Provide the [X, Y] coordinate of the cell's center where the given text is located.  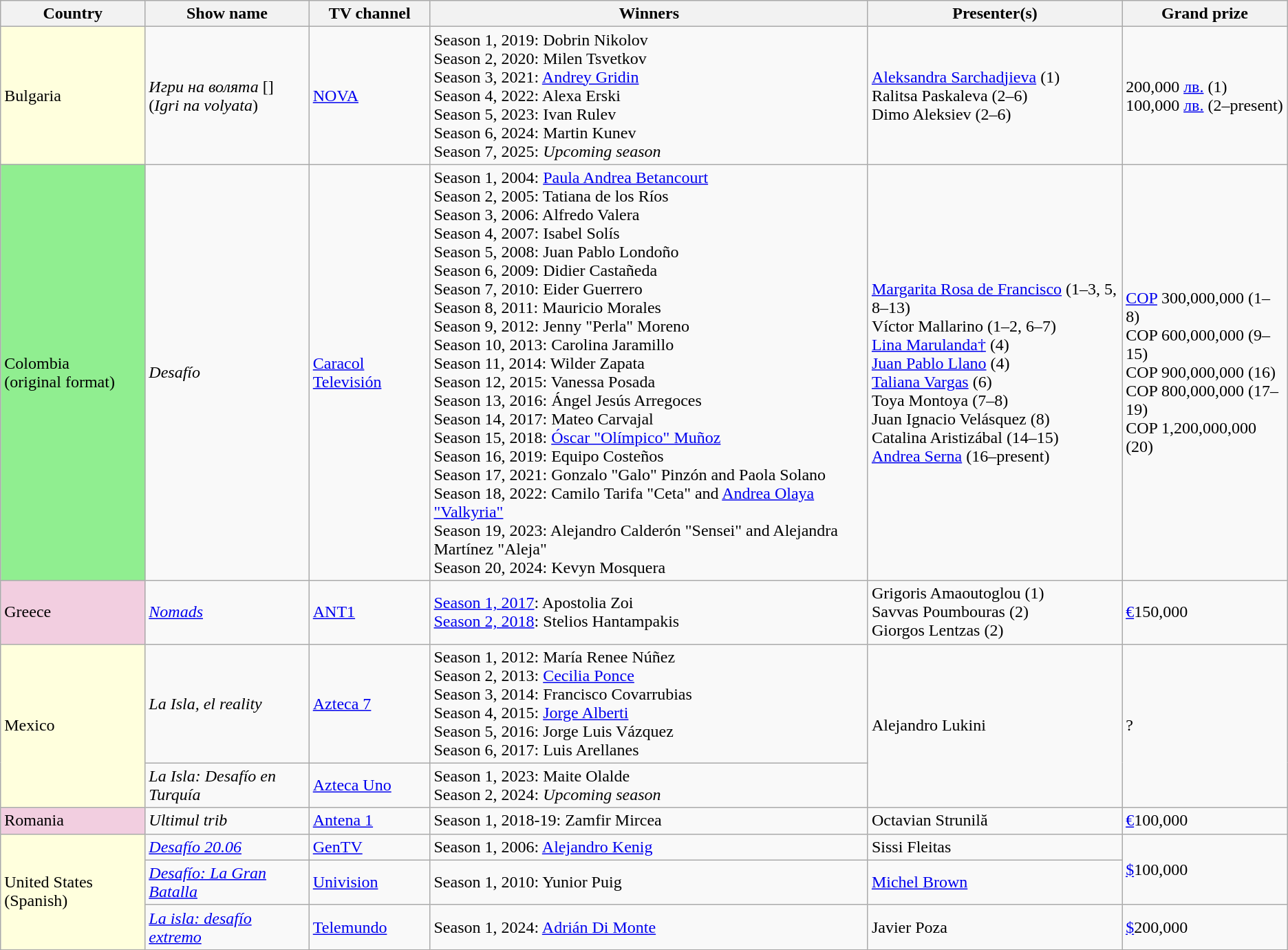
GenTV [369, 847]
Univision [369, 882]
Alejandro Lukini [995, 726]
Winners [649, 14]
Season 1, 2024: Adrián Di Monte [649, 927]
Romania [73, 821]
Antena 1 [369, 821]
Season 1, 2006: Alejandro Kenig [649, 847]
Caracol Televisión [369, 373]
Colombia(original format) [73, 373]
La isla: desafío extremo [227, 927]
Country [73, 14]
Nomads [227, 612]
$100,000 [1205, 870]
Grand prize [1205, 14]
Azteca Uno [369, 786]
Bulgaria [73, 96]
Season 1, 2017: Apostolia ZoiSeason 2, 2018: Stelios Hantampakis [649, 612]
Desafío: La Gran Batalla [227, 882]
United States (Spanish) [73, 892]
Desafío [227, 373]
COP 300,000,000 (1–8)COP 600,000,000 (9–15)COP 900,000,000 (16)COP 800,000,000 (17–19)COP 1,200,000,000 (20) [1205, 373]
Mexico [73, 726]
Greece [73, 612]
Azteca 7 [369, 703]
Season 1, 2010: Yunior Puig [649, 882]
Ultimul trib [227, 821]
Octavian Strunilă [995, 821]
Season 1, 2018-19: Zamfir Mircea [649, 821]
Telemundo [369, 927]
$200,000 [1205, 927]
TV channel [369, 14]
Sissi Fleitas [995, 847]
Season 1, 2023: Maite Olalde Season 2, 2024: Upcoming season [649, 786]
Show name [227, 14]
Grigoris Amaoutoglou (1)Savvas Poumbouras (2)Giorgos Lentzas (2) [995, 612]
Javier Poza [995, 927]
Desafío 20.06 [227, 847]
Игри на волята [](Igri na volyata) [227, 96]
Michel Brown [995, 882]
La Isla: Desafío en Turquía [227, 786]
Presenter(s) [995, 14]
NOVA [369, 96]
200,000 лв. (1)100,000 лв. (2–present) [1205, 96]
? [1205, 726]
Aleksandra Sarchadjieva (1)Ralitsa Paskaleva (2–6)Dimo Aleksiev (2–6) [995, 96]
€150,000 [1205, 612]
La Isla, el reality [227, 703]
ANT1 [369, 612]
€100,000 [1205, 821]
